Extract the [x, y] coordinate from the center of the cell holding the provided text.  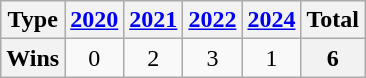
2020 [94, 20]
Total [333, 20]
Type [33, 20]
2 [154, 58]
2022 [212, 20]
3 [212, 58]
6 [333, 58]
2024 [272, 20]
1 [272, 58]
0 [94, 58]
2021 [154, 20]
Wins [33, 58]
